Detect which cell encompasses the target text, then output its (x, y) center coordinate. 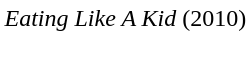
Eating Like A Kid (2010) (126, 18)
